Output the (X, Y) coordinate of the center of the cell containing the given text.  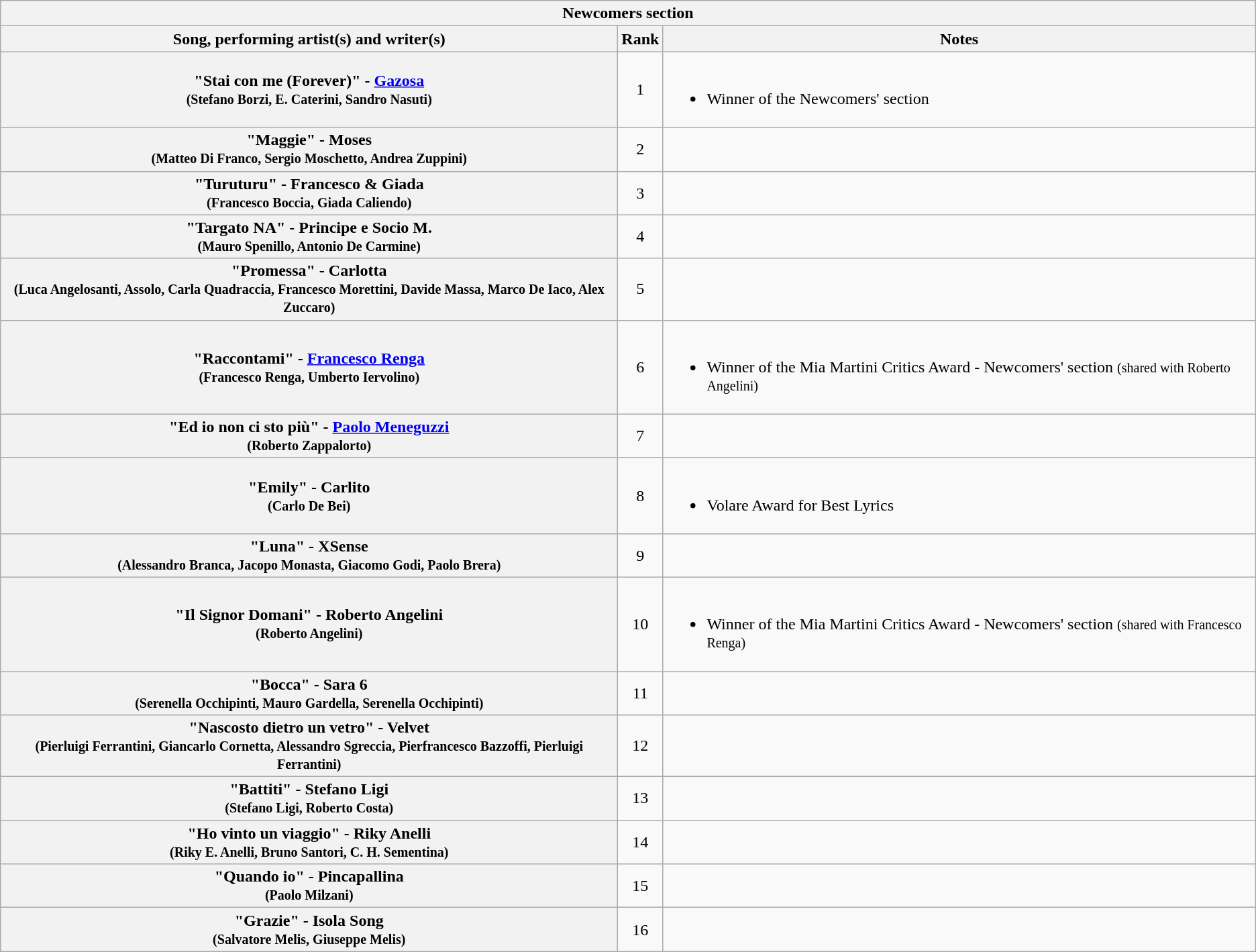
"Maggie" - Moses (Matteo Di Franco, Sergio Moschetto, Andrea Zuppini) (309, 149)
"Turuturu" - Francesco & Giada (Francesco Boccia, Giada Caliendo) (309, 193)
14 (640, 843)
10 (640, 624)
"Ed io non ci sto più" - Paolo Meneguzzi (Roberto Zappalorto) (309, 436)
3 (640, 193)
Notes (959, 39)
11 (640, 692)
"Battiti" - Stefano Ligi (Stefano Ligi, Roberto Costa) (309, 798)
6 (640, 367)
5 (640, 289)
8 (640, 495)
Newcomers section (628, 13)
"Quando io" - Pincapallina (Paolo Milzani) (309, 886)
2 (640, 149)
"Grazie" - Isola Song (Salvatore Melis, Giuseppe Melis) (309, 930)
Song, performing artist(s) and writer(s) (309, 39)
7 (640, 436)
12 (640, 746)
Rank (640, 39)
Winner of the Newcomers' section (959, 90)
"Raccontami" - Francesco Renga (Francesco Renga, Umberto Iervolino) (309, 367)
"Emily" - Carlito (Carlo De Bei) (309, 495)
"Bocca" - Sara 6 (Serenella Occhipinti, Mauro Gardella, Serenella Occhipinti) (309, 692)
"Stai con me (Forever)" - Gazosa (Stefano Borzi, E. Caterini, Sandro Nasuti) (309, 90)
"Promessa" - Carlotta (Luca Angelosanti, Assolo, Carla Quadraccia, Francesco Morettini, Davide Massa, Marco De Iaco, Alex Zuccaro) (309, 289)
Winner of the Mia Martini Critics Award - Newcomers' section (shared with Roberto Angelini) (959, 367)
Winner of the Mia Martini Critics Award - Newcomers' section (shared with Francesco Renga) (959, 624)
"Ho vinto un viaggio" - Riky Anelli (Riky E. Anelli, Bruno Santori, C. H. Sementina) (309, 843)
9 (640, 556)
"Il Signor Domani" - Roberto Angelini (Roberto Angelini) (309, 624)
15 (640, 886)
4 (640, 236)
"Targato NA" - Principe e Socio M. (Mauro Spenillo, Antonio De Carmine) (309, 236)
1 (640, 90)
13 (640, 798)
"Luna" - XSense (Alessandro Branca, Jacopo Monasta, Giacomo Godi, Paolo Brera) (309, 556)
Volare Award for Best Lyrics (959, 495)
"Nascosto dietro un vetro" - Velvet (Pierluigi Ferrantini, Giancarlo Cornetta, Alessandro Sgreccia, Pierfrancesco Bazzoffi, Pierluigi Ferrantini) (309, 746)
16 (640, 930)
